Determine the [X, Y] coordinate at the center of the cell enclosing the given text.  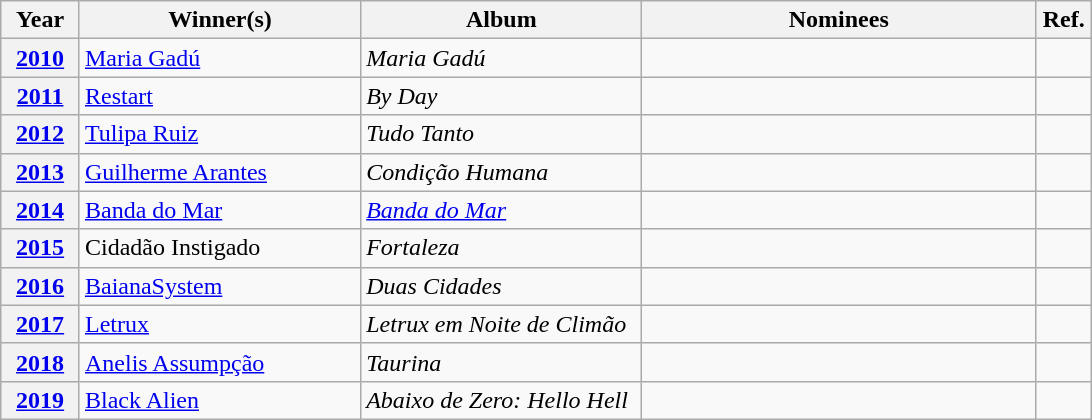
Tulipa Ruiz [220, 134]
Guilherme Arantes [220, 172]
Tudo Tanto [502, 134]
Ref. [1064, 20]
2018 [40, 362]
Fortaleza [502, 248]
Abaixo de Zero: Hello Hell [502, 400]
2013 [40, 172]
Winner(s) [220, 20]
Restart [220, 96]
2011 [40, 96]
Taurina [502, 362]
Condição Humana [502, 172]
Duas Cidades [502, 286]
Nominees [839, 20]
Cidadão Instigado [220, 248]
2015 [40, 248]
Album [502, 20]
Letrux [220, 324]
2014 [40, 210]
2010 [40, 58]
By Day [502, 96]
2016 [40, 286]
2017 [40, 324]
Letrux em Noite de Climão [502, 324]
2019 [40, 400]
Year [40, 20]
2012 [40, 134]
BaianaSystem [220, 286]
Black Alien [220, 400]
Anelis Assumpção [220, 362]
